Search for the cell housing the specified text and yield its (X, Y) center coordinate. 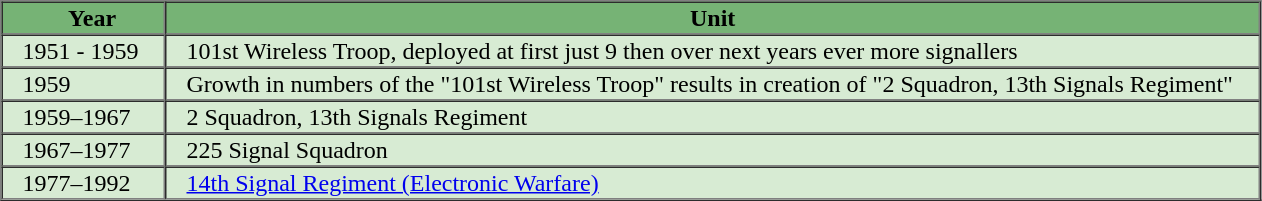
14th Signal Regiment (Electronic Warfare) (712, 182)
Year (84, 18)
1959–1967 (84, 116)
1951 - 1959 (84, 50)
101st Wireless Troop, deployed at first just 9 then over next years ever more signallers (712, 50)
1977–1992 (84, 182)
1967–1977 (84, 150)
225 Signal Squadron (712, 150)
Growth in numbers of the "101st Wireless Troop" results in creation of "2 Squadron, 13th Signals Regiment" (712, 84)
2 Squadron, 13th Signals Regiment (712, 116)
Unit (712, 18)
1959 (84, 84)
